Return the (X, Y) coordinate for the center point of the cell that contains the specified text.  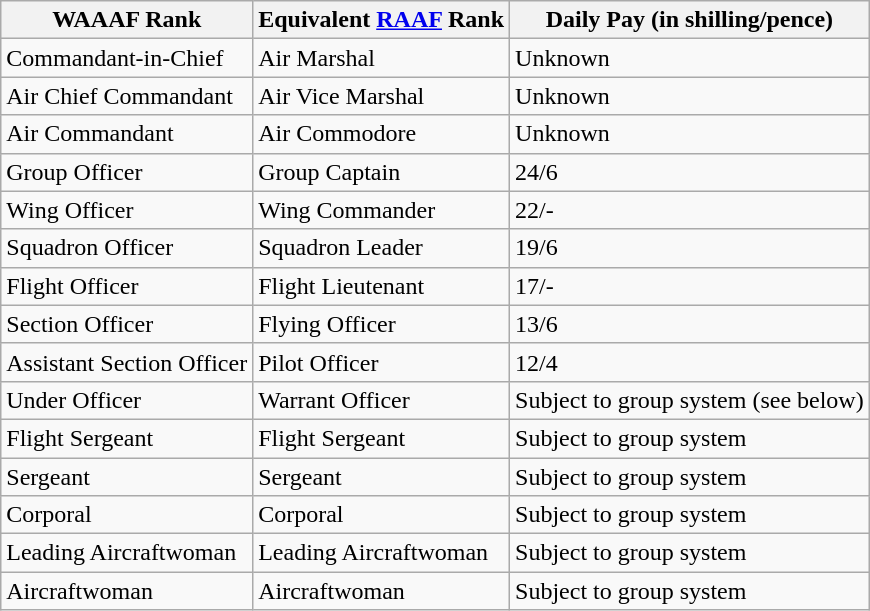
Daily Pay (in shilling/pence) (690, 20)
Flight Lieutenant (382, 286)
Pilot Officer (382, 362)
Equivalent RAAF Rank (382, 20)
Under Officer (127, 400)
Squadron Leader (382, 248)
Flying Officer (382, 324)
Wing Commander (382, 210)
24/6 (690, 172)
12/4 (690, 362)
13/6 (690, 324)
Air Vice Marshal (382, 96)
Subject to group system (see below) (690, 400)
Warrant Officer (382, 400)
Assistant Section Officer (127, 362)
Section Officer (127, 324)
Air Commodore (382, 134)
Air Marshal (382, 58)
Air Chief Commandant (127, 96)
22/- (690, 210)
17/- (690, 286)
WAAAF Rank (127, 20)
Commandant-in-Chief (127, 58)
Group Captain (382, 172)
Flight Officer (127, 286)
Air Commandant (127, 134)
Wing Officer (127, 210)
Squadron Officer (127, 248)
19/6 (690, 248)
Group Officer (127, 172)
